Find where the given text appears and provide that cell's center as (x, y) coordinate. 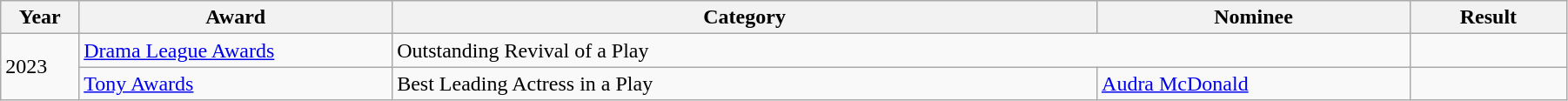
Best Leading Actress in a Play (745, 84)
2023 (40, 67)
Award (236, 17)
Audra McDonald (1254, 84)
Outstanding Revival of a Play (901, 50)
Drama League Awards (236, 50)
Nominee (1254, 17)
Category (745, 17)
Year (40, 17)
Result (1488, 17)
Tony Awards (236, 84)
